Search for the cell housing the specified text and yield its (X, Y) center coordinate. 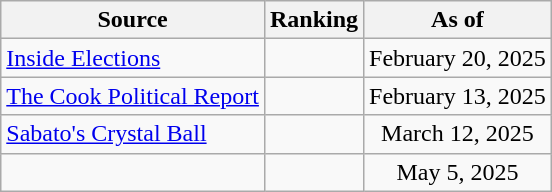
Inside Elections (133, 58)
The Cook Political Report (133, 96)
May 5, 2025 (458, 172)
Source (133, 20)
Ranking (314, 20)
February 20, 2025 (458, 58)
As of (458, 20)
March 12, 2025 (458, 134)
Sabato's Crystal Ball (133, 134)
February 13, 2025 (458, 96)
